From the cell containing the given text, extract its center point as [x, y] coordinate. 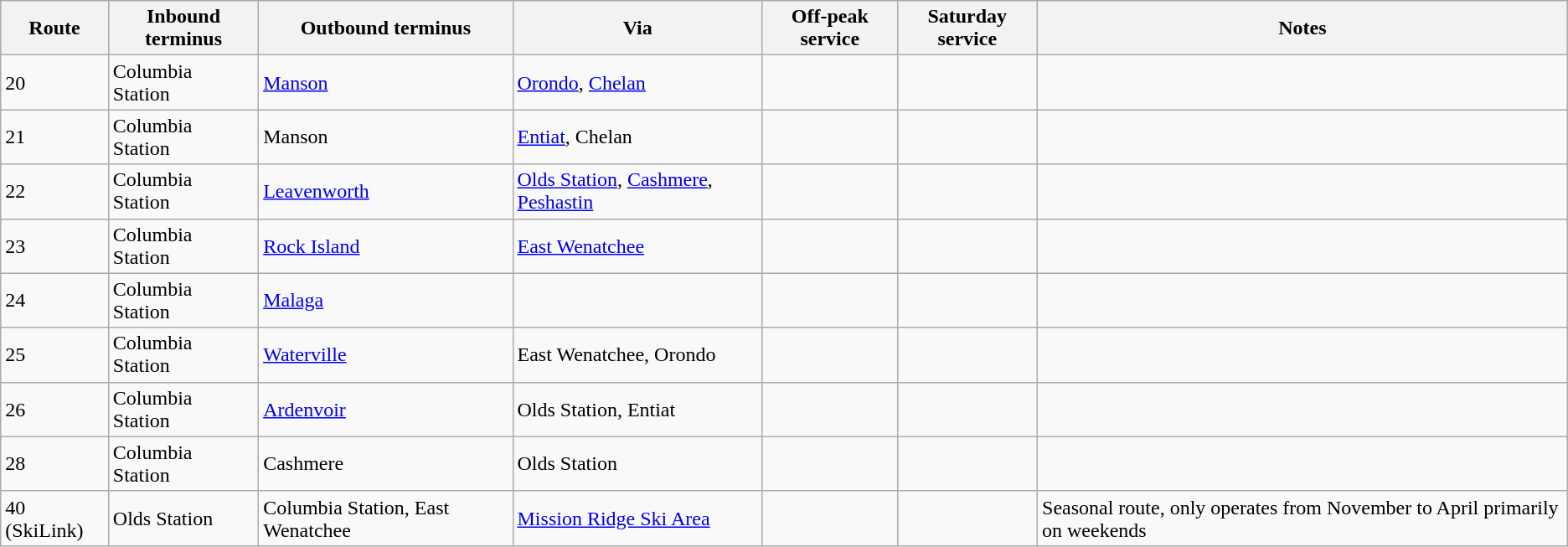
24 [55, 300]
East Wenatchee [637, 246]
Cashmere [385, 464]
Columbia Station, East Wenatchee [385, 518]
East Wenatchee, Orondo [637, 355]
40 (SkiLink) [55, 518]
25 [55, 355]
Entiat, Chelan [637, 137]
23 [55, 246]
Orondo, Chelan [637, 82]
26 [55, 409]
Off-peak service [829, 28]
Outbound terminus [385, 28]
Waterville [385, 355]
Malaga [385, 300]
28 [55, 464]
Seasonal route, only operates from November to April primarily on weekends [1303, 518]
22 [55, 191]
20 [55, 82]
Saturday service [967, 28]
Notes [1303, 28]
Olds Station, Entiat [637, 409]
Inbound terminus [183, 28]
Leavenworth [385, 191]
Ardenvoir [385, 409]
21 [55, 137]
Olds Station, Cashmere, Peshastin [637, 191]
Mission Ridge Ski Area [637, 518]
Via [637, 28]
Route [55, 28]
Rock Island [385, 246]
